Detect which cell encompasses the target text, then output its (X, Y) center coordinate. 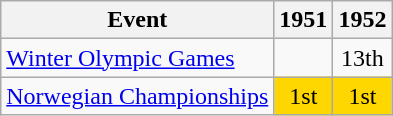
1952 (362, 20)
Norwegian Championships (138, 96)
13th (362, 58)
Event (138, 20)
1951 (304, 20)
Winter Olympic Games (138, 58)
